From the cell containing the given text, extract its center point as [x, y] coordinate. 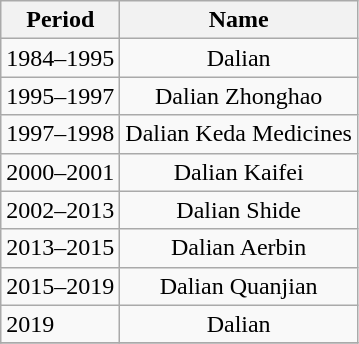
2019 [60, 324]
2000–2001 [60, 172]
Dalian Kaifei [239, 172]
2013–2015 [60, 248]
Name [239, 20]
1997–1998 [60, 134]
Period [60, 20]
2015–2019 [60, 286]
1995–1997 [60, 96]
Dalian Quanjian [239, 286]
1984–1995 [60, 58]
Dalian Zhonghao [239, 96]
2002–2013 [60, 210]
Dalian Aerbin [239, 248]
Dalian Keda Medicines [239, 134]
Dalian Shide [239, 210]
